From the cell containing the given text, extract its center point as [x, y] coordinate. 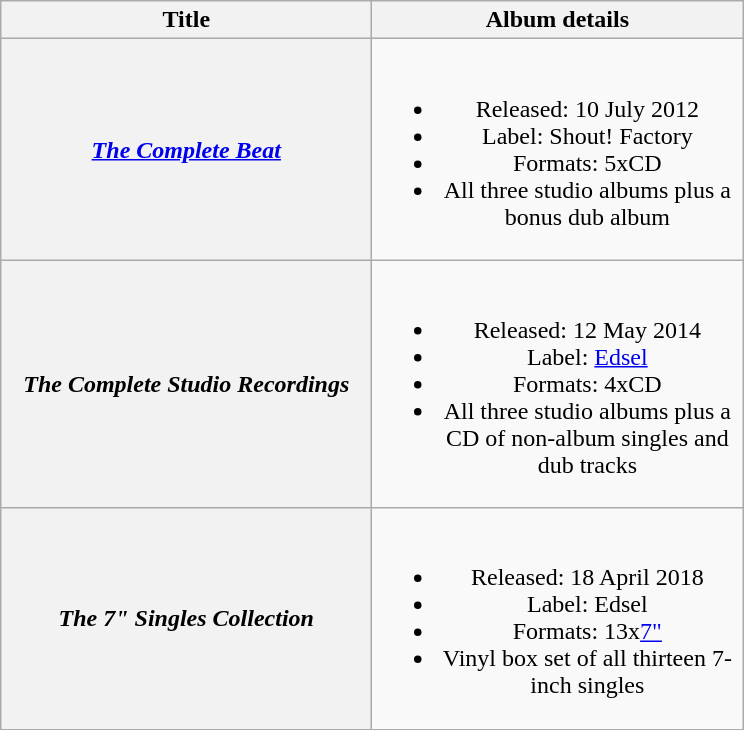
Released: 12 May 2014Label: EdselFormats: 4xCDAll three studio albums plus a CD of non-album singles and dub tracks [558, 384]
Title [186, 20]
The Complete Studio Recordings [186, 384]
The Complete Beat [186, 150]
The 7" Singles Collection [186, 618]
Released: 18 April 2018Label: EdselFormats: 13x7"Vinyl box set of all thirteen 7-inch singles [558, 618]
Released: 10 July 2012Label: Shout! FactoryFormats: 5xCDAll three studio albums plus a bonus dub album [558, 150]
Album details [558, 20]
